Output the [X, Y] coordinate of the center of the cell containing the given text.  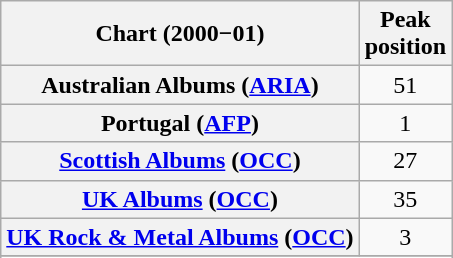
UK Rock & Metal Albums (OCC) [180, 237]
35 [405, 199]
UK Albums (OCC) [180, 199]
Chart (2000−01) [180, 34]
Portugal (AFP) [180, 123]
Australian Albums (ARIA) [180, 85]
1 [405, 123]
Scottish Albums (OCC) [180, 161]
Peakposition [405, 34]
3 [405, 237]
27 [405, 161]
51 [405, 85]
